Pinpoint the cell where the given text exists, returning its (X, Y) midpoint coordinate. 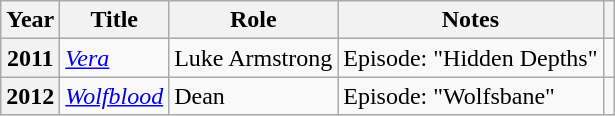
Year (30, 20)
Title (114, 20)
Wolfblood (114, 96)
Role (254, 20)
Episode: "Hidden Depths" (470, 58)
2012 (30, 96)
Notes (470, 20)
Episode: "Wolfsbane" (470, 96)
Vera (114, 58)
Dean (254, 96)
2011 (30, 58)
Luke Armstrong (254, 58)
